Provide the [X, Y] coordinate of the cell's center where the given text is located.  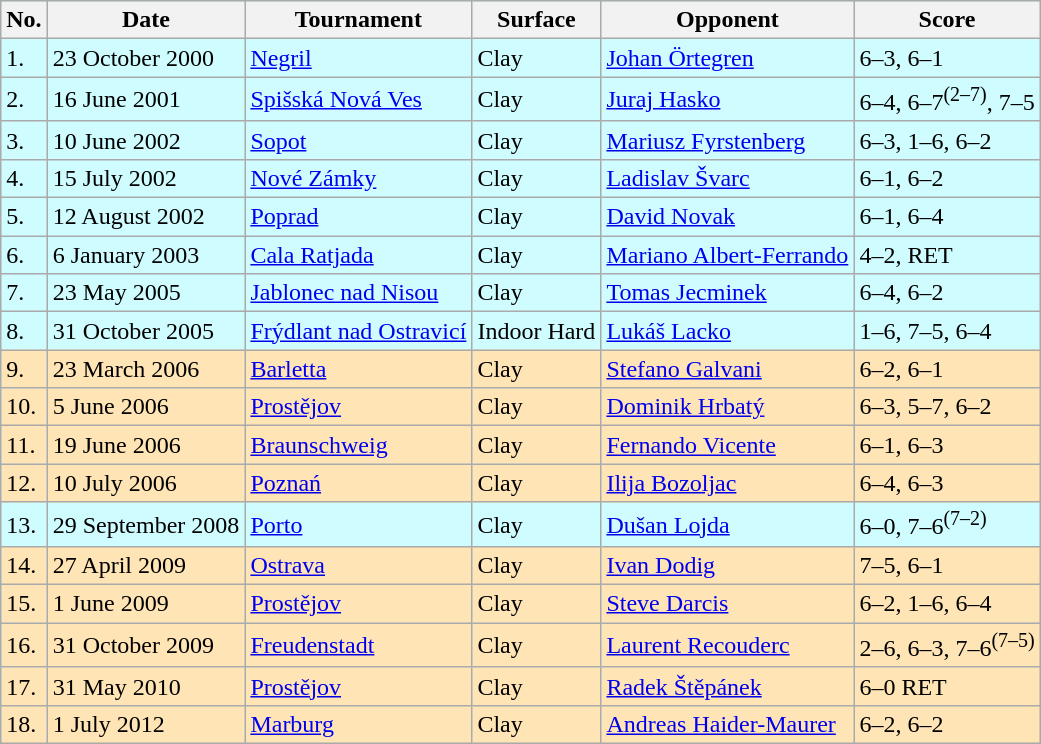
Andreas Haider-Maurer [728, 724]
4–2, RET [947, 255]
Opponent [728, 20]
10 July 2006 [146, 483]
1–6, 7–5, 6–4 [947, 331]
7–5, 6–1 [947, 566]
6–4, 6–3 [947, 483]
1 June 2009 [146, 604]
Score [947, 20]
23 May 2005 [146, 293]
Cala Ratjada [358, 255]
Frýdlant nad Ostravicí [358, 331]
6–3, 6–1 [947, 58]
Laurent Recouderc [728, 646]
31 October 2009 [146, 646]
6–0 RET [947, 686]
6. [24, 255]
Freudenstadt [358, 646]
2–6, 6–3, 7–6(7–5) [947, 646]
Jablonec nad Nisou [358, 293]
23 October 2000 [146, 58]
2. [24, 100]
Poprad [358, 217]
11. [24, 445]
6–0, 7–6(7–2) [947, 524]
Juraj Hasko [728, 100]
Stefano Galvani [728, 369]
Ladislav Švarc [728, 178]
Dominik Hrbatý [728, 407]
6–3, 1–6, 6–2 [947, 140]
6–4, 6–2 [947, 293]
14. [24, 566]
10. [24, 407]
Negril [358, 58]
Braunschweig [358, 445]
1. [24, 58]
16. [24, 646]
1 July 2012 [146, 724]
17. [24, 686]
23 March 2006 [146, 369]
6–4, 6–7(2–7), 7–5 [947, 100]
Lukáš Lacko [728, 331]
6 January 2003 [146, 255]
Spišská Nová Ves [358, 100]
Mariusz Fyrstenberg [728, 140]
13. [24, 524]
Ilija Bozoljac [728, 483]
Steve Darcis [728, 604]
12. [24, 483]
Ostrava [358, 566]
12 August 2002 [146, 217]
3. [24, 140]
10 June 2002 [146, 140]
9. [24, 369]
Poznań [358, 483]
31 October 2005 [146, 331]
Sopot [358, 140]
29 September 2008 [146, 524]
No. [24, 20]
Tomas Jecminek [728, 293]
Fernando Vicente [728, 445]
7. [24, 293]
Date [146, 20]
Surface [536, 20]
8. [24, 331]
4. [24, 178]
6–2, 6–2 [947, 724]
Indoor Hard [536, 331]
15. [24, 604]
6–1, 6–4 [947, 217]
Johan Örtegren [728, 58]
Nové Zámky [358, 178]
6–1, 6–2 [947, 178]
16 June 2001 [146, 100]
Marburg [358, 724]
6–1, 6–3 [947, 445]
5 June 2006 [146, 407]
6–2, 6–1 [947, 369]
31 May 2010 [146, 686]
27 April 2009 [146, 566]
18. [24, 724]
Ivan Dodig [728, 566]
David Novak [728, 217]
Dušan Lojda [728, 524]
6–3, 5–7, 6–2 [947, 407]
5. [24, 217]
Mariano Albert-Ferrando [728, 255]
Porto [358, 524]
Radek Štěpánek [728, 686]
Tournament [358, 20]
15 July 2002 [146, 178]
Barletta [358, 369]
6–2, 1–6, 6–4 [947, 604]
19 June 2006 [146, 445]
